Detect which cell encompasses the target text, then output its [X, Y] center coordinate. 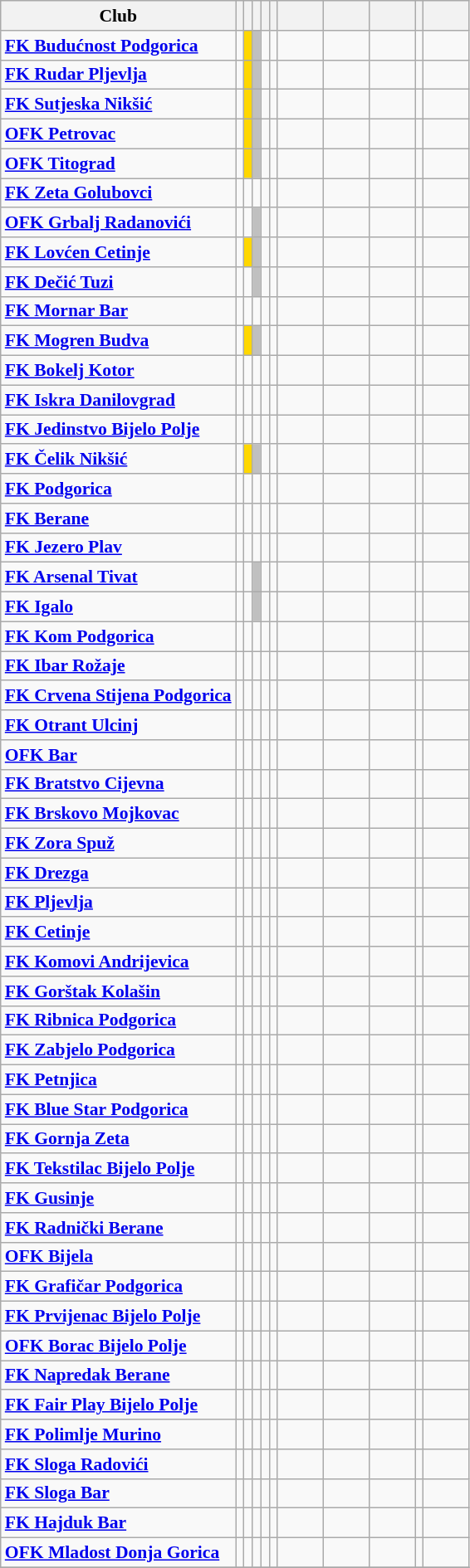
FK Arsenal Tivat [118, 577]
FK Berane [118, 519]
FK Zabjelo Podgorica [118, 1050]
FK Napredak Berane [118, 1376]
FK Brskovo Mojkovac [118, 814]
FK Rudar Pljevlja [118, 75]
OFK Mladost Donja Gorica [118, 1553]
FK Ribnica Podgorica [118, 1020]
FK Podgorica [118, 489]
FK Petnjica [118, 1080]
FK Zeta Golubovci [118, 193]
FK Lovćen Cetinje [118, 252]
OFK Bar [118, 755]
FK Grafičar Podgorica [118, 1287]
FK Jezero Plav [118, 548]
FK Ibar Rožaje [118, 666]
FK Budućnost Podgorica [118, 46]
FK Zora Spuž [118, 844]
OFK Grbalj Radanovići [118, 223]
FK Igalo [118, 607]
FK Polimlje Murino [118, 1434]
FK Hajduk Bar [118, 1523]
OFK Petrovac [118, 134]
FK Čelik Nikšić [118, 460]
FK Prvijenac Bijelo Polje [118, 1317]
FK Jedinstvo Bijelo Polje [118, 430]
FK Mogren Budva [118, 341]
FK Gornja Zeta [118, 1139]
FK Sloga Bar [118, 1493]
FK Drezga [118, 873]
FK Pljevlja [118, 903]
FK Iskra Danilovgrad [118, 400]
OFK Borac Bijelo Polje [118, 1346]
Club [118, 16]
OFK Titograd [118, 163]
FK Kom Podgorica [118, 636]
FK Tekstilac Bijelo Polje [118, 1169]
FK Gusinje [118, 1198]
FK Dečić Tuzi [118, 282]
FK Fair Play Bijelo Polje [118, 1405]
FK Otrant Ulcinj [118, 725]
OFK Bijela [118, 1257]
FK Bratstvo Cijevna [118, 784]
FK Sloga Radovići [118, 1464]
FK Crvena Stijena Podgorica [118, 696]
FK Gorštak Kolašin [118, 991]
FK Blue Star Podgorica [118, 1109]
FK Sutjeska Nikšić [118, 105]
FK Mornar Bar [118, 311]
FK Bokelj Kotor [118, 371]
FK Komovi Andrijevica [118, 962]
FK Cetinje [118, 933]
FK Radnički Berane [118, 1228]
